For the text-containing cell, return its midpoint in (X, Y) coordinate format. 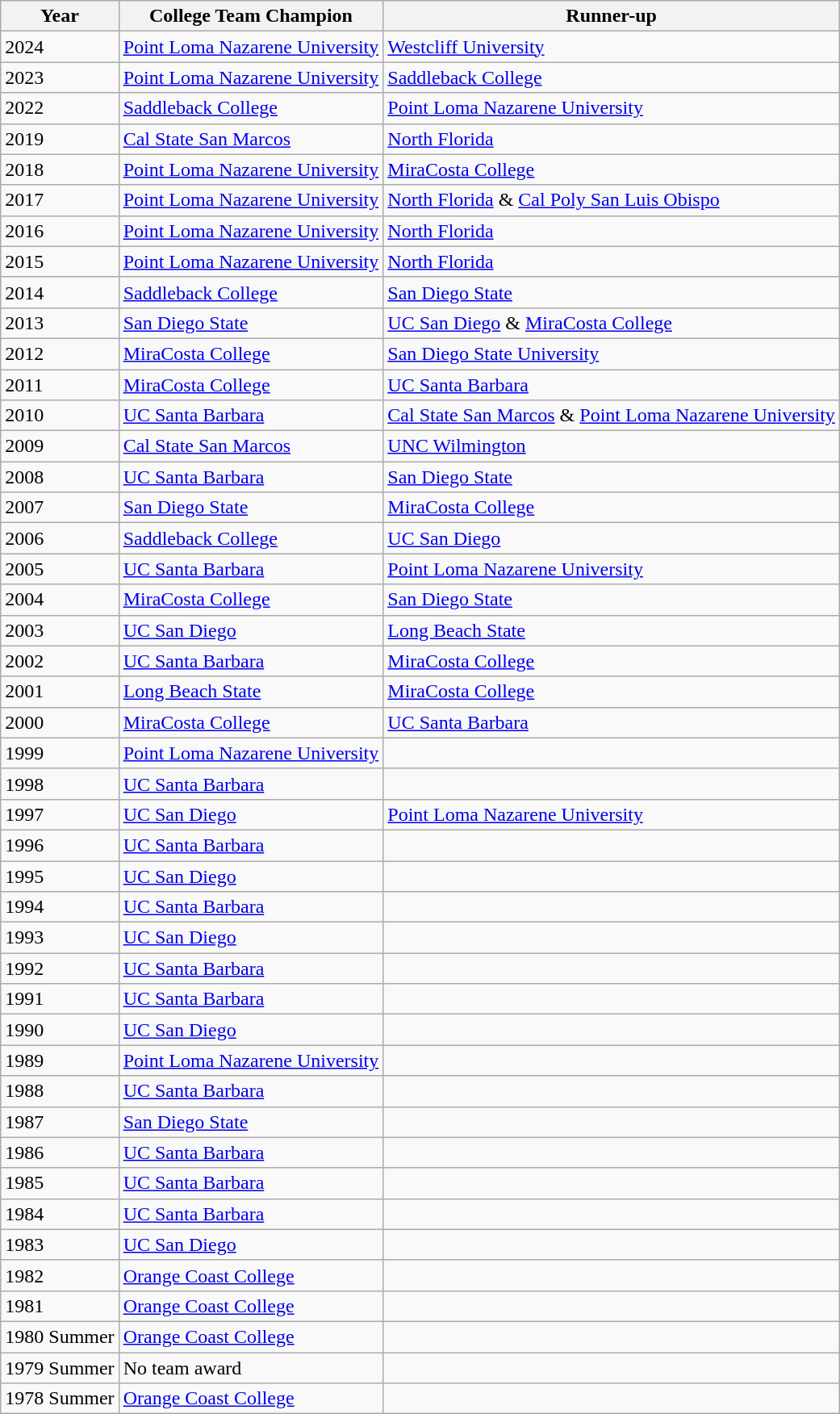
1981 (60, 1306)
1991 (60, 999)
1978 Summer (60, 1399)
UC San Diego & MiraCosta College (612, 323)
2017 (60, 200)
2023 (60, 77)
Year (60, 16)
1996 (60, 845)
No team award (251, 1368)
2002 (60, 661)
2007 (60, 508)
1987 (60, 1122)
1986 (60, 1153)
1998 (60, 784)
2022 (60, 108)
1988 (60, 1091)
1994 (60, 907)
2006 (60, 538)
2008 (60, 477)
2004 (60, 600)
Cal State San Marcos & Point Loma Nazarene University (612, 416)
2001 (60, 692)
2005 (60, 569)
1992 (60, 968)
2010 (60, 416)
2014 (60, 292)
2012 (60, 353)
1997 (60, 814)
1984 (60, 1214)
1982 (60, 1275)
2013 (60, 323)
2018 (60, 169)
1983 (60, 1245)
2019 (60, 139)
Runner-up (612, 16)
1980 Summer (60, 1337)
North Florida & Cal Poly San Luis Obispo (612, 200)
1999 (60, 753)
Westcliff University (612, 47)
1990 (60, 1030)
1995 (60, 876)
1989 (60, 1060)
2003 (60, 630)
2000 (60, 722)
2011 (60, 385)
San Diego State University (612, 353)
1979 Summer (60, 1368)
1985 (60, 1183)
1993 (60, 938)
2015 (60, 261)
2016 (60, 231)
2024 (60, 47)
College Team Champion (251, 16)
UNC Wilmington (612, 446)
2009 (60, 446)
